Return [X, Y] of the center of cell containing provided text 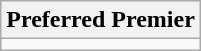
Preferred Premier [101, 20]
